Find where the given text appears and provide that cell's center as [x, y] coordinate. 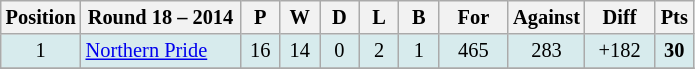
W [300, 17]
L [379, 17]
Against [546, 17]
283 [546, 51]
Northern Pride [161, 51]
2 [379, 51]
465 [474, 51]
Diff [620, 17]
Round 18 – 2014 [161, 17]
For [474, 17]
0 [340, 51]
14 [300, 51]
+182 [620, 51]
B [419, 17]
16 [260, 51]
Pts [674, 17]
D [340, 17]
30 [674, 51]
Position [41, 17]
P [260, 17]
